Return the (X, Y) coordinate for the center point of the cell that contains the specified text.  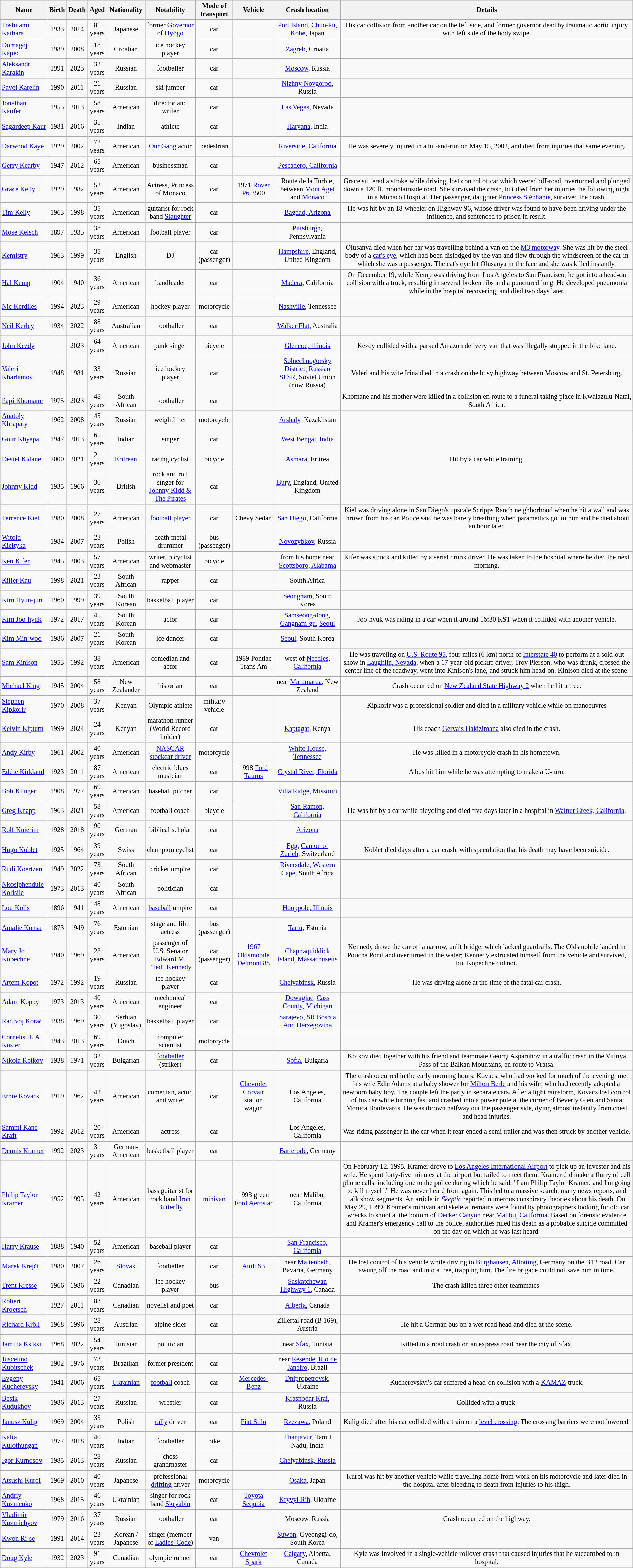
near Malibu, California (308, 1199)
A bus hit him while he was attempting to make a U-turn. (487, 772)
Hit by a car while training. (487, 459)
Mose Kelsch (24, 232)
Atsushi Kuroi (24, 1480)
Egg, Canton of Zurich, Switzerland (308, 850)
Kucherevskyi's car suffered a head-on collision with a KAMAZ truck. (487, 1383)
Greg Knapp (24, 811)
Kim Joo-hyuk (24, 620)
2006 (77, 1383)
Valeri and his wife Irina died in a crash on the busy highway between Moscow and St. Petersburg. (487, 373)
1908 (57, 791)
champion cyclist (170, 850)
29 years (97, 307)
1873 (57, 928)
Alberta, Canada (308, 1305)
72 years (97, 146)
Kipkorir was a professional soldier and died in a military vehicle while on manoeuvres (487, 705)
Killer Kau (24, 580)
Glencoe, Illinois (308, 346)
Chevrolet Spark (254, 1558)
singer for rock band Skryabin (170, 1500)
1970 (57, 705)
NASCAR stockcar driver (170, 752)
White House, Tennessee (308, 752)
Australian (126, 326)
Kezdy collided with a parked Amazon delivery van that was illegally stopped in the bike lane. (487, 346)
1971 (77, 1061)
Besik Kudukhov (24, 1402)
Nic Kerdiles (24, 307)
Lou Kolls (24, 908)
Marek Krejčí (24, 1266)
Amalie Konsa (24, 928)
former president (170, 1364)
bus (214, 1286)
rally driver (170, 1422)
racing cyclist (170, 459)
Mary Jo Kopechne (24, 955)
Nkosiphendule Kolisile (24, 888)
electric blues musician (170, 772)
baseball player (170, 1247)
Audi S3 (254, 1266)
1932 (57, 1558)
comedian and actor (170, 662)
Details (487, 10)
He hit a German bus on a wet road head and died at the scene. (487, 1324)
Saskatchewan Highway 1, Canada (308, 1286)
Terrence Kiel (24, 518)
professional drifting driver (170, 1480)
historian (170, 686)
Route de la Turbie, between Mont Agel and Monaco (308, 189)
Nashville, Tennessee (308, 307)
Andriy Kuzmenko (24, 1500)
Gerry Kearby (24, 166)
Nationality (126, 10)
1933 (57, 29)
near Resende, Rio de Janeiro, Brazil (308, 1364)
1919 (57, 1096)
South Africa (308, 580)
ski jumper (170, 88)
1975 (57, 401)
Estonian (126, 928)
singer (170, 439)
Philip Taylor Kramer (24, 1199)
1904 (57, 283)
46 years (97, 1500)
Eddie Kirkland (24, 772)
passenger of U.S. Senator Edward M. "Ted" Kennedy (170, 955)
DJ (170, 255)
Korean / Japanese (126, 1539)
Pavel Karelin (24, 88)
director and writer (170, 107)
Neil Kerley (24, 326)
2015 (77, 1500)
Krasnodar Krai, Russia (308, 1402)
Rolf Knierim (24, 830)
west of Needles, California (308, 662)
Kalia Kulothungan (24, 1441)
26 years (97, 1266)
German (126, 830)
1928 (57, 830)
1985 (57, 1461)
Ernie Kovacs (24, 1096)
1989 Pontiac Trans Am (254, 662)
mechanical engineer (170, 1002)
Seongnam, South Korea (308, 600)
Olympic athlete (170, 705)
Riverside, California (308, 146)
The crash killed three other teammates. (487, 1286)
Grace Kelly (24, 189)
Solnechnogorsky District, Russian SFSR, Soviet Union (now Russia) (308, 373)
His coach Gervais Hakizimana also died in the crash. (487, 729)
Zillertal road (B 169), Austria (308, 1324)
military vehicle (214, 705)
Crash location (308, 10)
bass guitarist for rock band Iron Butterfly (170, 1199)
1971 Rover P6 3500 (254, 189)
Dutch (126, 1041)
actress (170, 1132)
1964 (77, 850)
Brazilian (126, 1364)
rapper (170, 580)
singer (member of Ladies' Code) (170, 1539)
Austrian (126, 1324)
Samseong-dong, Gangnam-gu, Seoul (308, 620)
British (126, 487)
Hugo Koblet (24, 850)
Was riding passenger in the car when it rear-ended a semi trailer and was then struck by another vehicle. (487, 1132)
Thanjavur, Tamil Nadu, India (308, 1441)
Barterode, Germany (308, 1151)
Hooppole, Illinois (308, 908)
West Bengal, India (308, 439)
alpine skier (170, 1324)
Trent Kresse (24, 1286)
Radivoj Korać (24, 1021)
Riversdale, Western Cape, South Africa (308, 869)
hockey player (170, 307)
54 years (97, 1344)
Nikola Kotkov (24, 1061)
Sarajevo, SR Bosnia And Herzegovina (308, 1021)
Aged (97, 10)
1927 (57, 1305)
1955 (57, 107)
2017 (77, 620)
1994 (57, 307)
Juscelino Kubitschek (24, 1364)
Suwon, Gyeonggi-do, South Korea (308, 1539)
1952 (57, 1199)
1998 Ford Taurus (254, 772)
1934 (57, 326)
actor (170, 620)
Novozybkov, Russia (308, 542)
Killed in a road crash on an express road near the city of Sfax. (487, 1344)
footballer (striker) (170, 1061)
1995 (77, 1199)
Kemistry (24, 255)
1984 (57, 542)
ice dancer (170, 639)
Tim Kelly (24, 213)
64 years (97, 346)
German-American (126, 1151)
33 years (97, 373)
76 years (97, 928)
1982 (77, 189)
Croatian (126, 49)
Eritrean (126, 459)
1967 Oldsmobile Delmont 88 (254, 955)
guitarist for rock band Slaughter (170, 213)
Stephen Kipkorir (24, 705)
22 years (97, 1286)
1923 (57, 772)
Gour Khyapa (24, 439)
minivan (214, 1199)
Chappaquiddick Island, Massachusetts (308, 955)
New Zealander (126, 686)
biblical scholar (170, 830)
stage and film actress (170, 928)
Janusz Kulig (24, 1422)
cricket umpire (170, 869)
Serbian (Yugoslav) (126, 1021)
1976 (77, 1364)
Evgeny Kucherevsky (24, 1383)
Fiat Stilo (254, 1422)
Michael King (24, 686)
Slovak (126, 1266)
Swiss (126, 850)
Kaptagat, Kenya (308, 729)
Haryana, India (308, 127)
57 years (97, 561)
Birth (57, 10)
from his home near Scottsboro, Alabama (308, 561)
Toshitami Kaihara (24, 29)
Asmara, Eritrea (308, 459)
Death (77, 10)
Zagreb, Croatia (308, 49)
20 years (97, 1132)
Notability (170, 10)
Port Island, Chuo-ku, Kobe, Japan (308, 29)
2003 (77, 561)
Khomane and his mother were killed in a collision en route to a funeral taking place in Kwalazulu-Natal, South Africa. (487, 401)
91 years (97, 1558)
punk singer (170, 346)
San Diego, California (308, 518)
19 years (97, 983)
Bob Klinger (24, 791)
1925 (57, 850)
English (126, 255)
Darwood Kaye (24, 146)
marathon runner (World Record holder) (170, 729)
1897 (57, 232)
Papi Khomane (24, 401)
Ken Kifer (24, 561)
88 years (97, 326)
1961 (57, 752)
1993 green Ford Aerostar (254, 1199)
Walker Flat, Australia (308, 326)
rock and roll singer for Johnny Kidd & The Pirates (170, 487)
1888 (57, 1247)
1943 (57, 1041)
24 years (97, 729)
1996 (77, 1324)
Cornelis H. A. Koster (24, 1041)
Domagoj Kapec (24, 49)
Kwon Ri-se (24, 1539)
John Kezdy (24, 346)
Kim Hyun-jun (24, 600)
Tunisian (126, 1344)
Osaka, Japan (308, 1480)
Kelvin Kiptum (24, 729)
Collided with a truck. (487, 1402)
Adam Koppy (24, 1002)
Crash occurred on the highway. (487, 1519)
Sammi Kane Kraft (24, 1132)
1989 (57, 49)
Vehicle (254, 10)
Villa Ridge, Missouri (308, 791)
wrestler (170, 1402)
Our Gang actor (170, 146)
He was hit by an 18-wheeler on Highway 96, whose driver was found to have been driving under the influence, and sentenced to prison in result. (487, 213)
bandleader (170, 283)
chess grandmaster (170, 1461)
Harry Krause (24, 1247)
Aleksandr Karakin (24, 68)
Witold Kiełtyka (24, 542)
Desiet Kidane (24, 459)
1979 (57, 1519)
Pittsburgh, Pennsylvania (308, 232)
Kulig died after his car collided with a train on a level crossing. The crossing barriers were not lowered. (487, 1422)
Vladimir Kuzmichyov (24, 1519)
1953 (57, 662)
Sagardeep Kaur (24, 127)
near Maramarua, New Zealand (308, 686)
Arshaly, Kazakhstan (308, 420)
2010 (77, 1480)
Arizona (308, 830)
Kryvyi Rih, Ukraine (308, 1500)
Hampshire, England, United Kingdom (308, 255)
1902 (57, 1364)
He was severely injured in a hit-and-run on May 15, 2002, and died from injuries that same evening. (487, 146)
Toyota Sequoia (254, 1500)
near Sfax, Tunisia (308, 1344)
1948 (57, 373)
Bagdad, Arizona (308, 213)
Jamilia Ksiksi (24, 1344)
Dnipropetrovsk, Ukraine (308, 1383)
1990 (57, 88)
pedestrian (214, 146)
athlete (170, 127)
18 years (97, 49)
Joo-hyuk was riding in a car when it around 16:30 KST when it collided with another vehicle. (487, 620)
San Ramon, California (308, 811)
Chevy Sedan (254, 518)
1960 (57, 600)
novelist and poet (170, 1305)
baseball umpire (170, 908)
Andy Kirby (24, 752)
computer scientist (170, 1041)
2024 (77, 729)
Mode of transport (214, 10)
He was killed in a motorcycle crash in his hometown. (487, 752)
Koblet died days after a car crash, with speculation that his death may have been suicide. (487, 850)
baseball pitcher (170, 791)
Chevrolet Corvair station wagon (254, 1096)
Bulgarian (126, 1061)
83 years (97, 1305)
31 years (97, 1151)
near Maitenbeth, Bavaria, Germany (308, 1266)
Name (24, 10)
Kifer was struck and killed by a serial drunk driver. He was taken to the hospital where he died the next morning. (487, 561)
Kim Min-woo (24, 639)
businessman (170, 166)
He was hit by a car while bicycling and died five days later in a hospital in Walnut Creek, California. (487, 811)
writer, bicyclist and webmaster (170, 561)
36 years (97, 283)
bike (214, 1441)
81 years (97, 29)
87 years (97, 772)
Pescadero, California (308, 166)
Crash occurred on New Zealand State Highway 2 when he hit a tree. (487, 686)
Robert Kroetsch (24, 1305)
comedian, actor, and writer (170, 1096)
weightlifter (170, 420)
death metal drummer (170, 542)
Jonathan Kaufer (24, 107)
90 years (97, 830)
Rzezawa, Poland (308, 1422)
Igor Kurnosov (24, 1461)
former Governor of Hyōgo (170, 29)
Artem Kopot (24, 983)
1896 (57, 908)
He was driving alone at the time of the fatal car crash. (487, 983)
Sofia, Bulgaria (308, 1061)
Crystal River, Florida (308, 772)
Tartu, Estonia (308, 928)
Seoul, South Korea (308, 639)
Calgary, Alberta, Canada (308, 1558)
2000 (57, 459)
Madera, California (308, 283)
His car collision from another car on the left side, and former governor dead by traumatic aortic injury with left side of the body swipe. (487, 29)
Nizhny Novgorod, Russia (308, 88)
Kyle was involved in a single-vehicle rollover crash that caused injuries that he succumbed to in hospital. (487, 1558)
Dennis Kramer (24, 1151)
van (214, 1539)
Valeri Kharlamov (24, 373)
Johnny Kidd (24, 487)
Sam Kinison (24, 662)
Rudi Koertzen (24, 869)
San Francisco, California (308, 1247)
Doug Kyle (24, 1558)
Hal Kemp (24, 283)
Anatoly Khrapaty (24, 420)
olympic runner (170, 1558)
Actress, Princess of Monaco (170, 189)
Bury, England, United Kingdom (308, 487)
Las Vegas, Nevada (308, 107)
Mercedes-Benz (254, 1383)
Dowagiac, Cass County, Michigan (308, 1002)
Richard Kröll (24, 1324)
